Provide the (X, Y) coordinate of the cell's center where the given text is located.  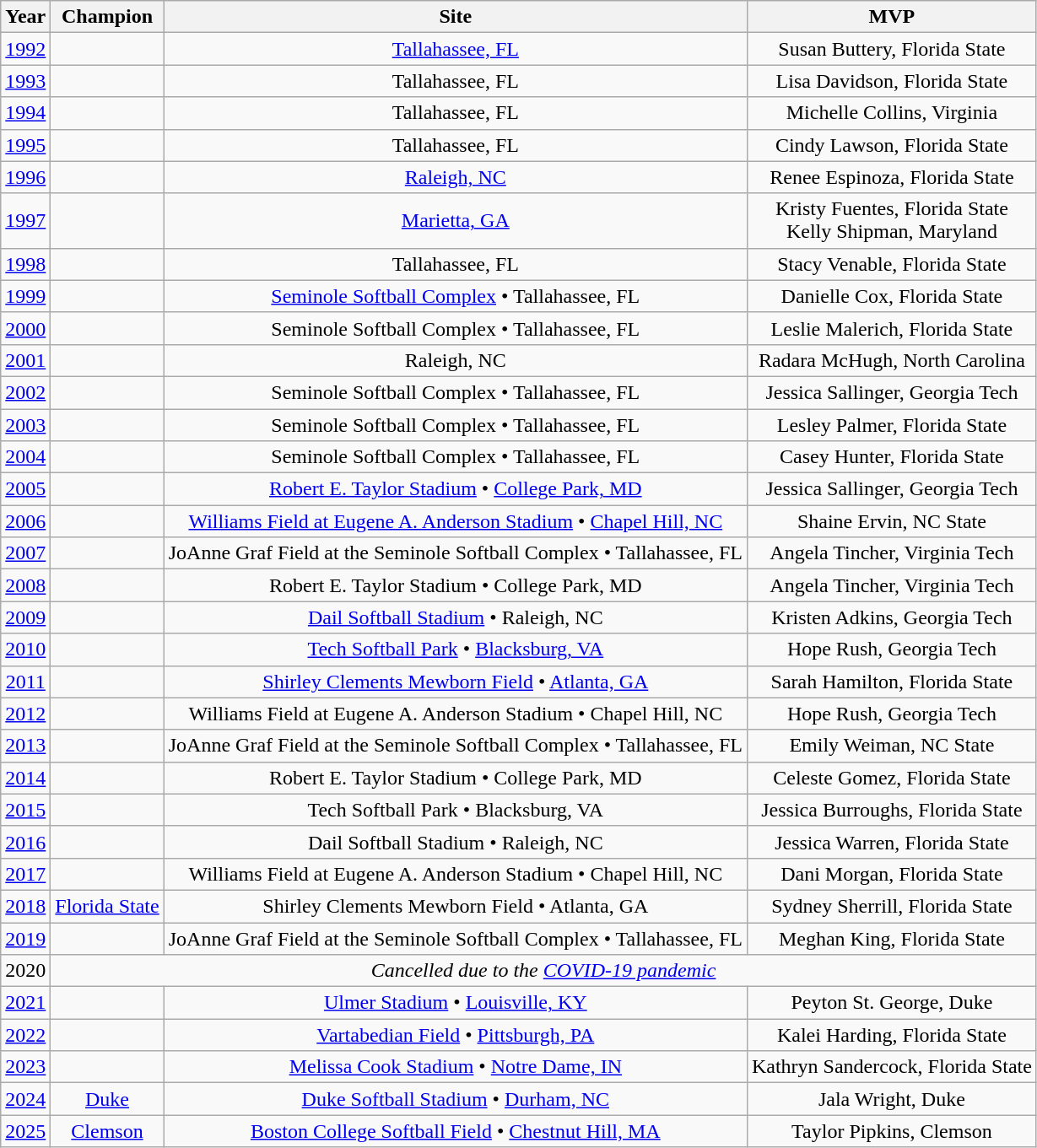
1993 (25, 81)
2013 (25, 746)
Danielle Cox, Florida State (891, 296)
MVP (891, 17)
2011 (25, 682)
Ulmer Stadium • Louisville, KY (456, 1003)
Cancelled due to the COVID-19 pandemic (543, 971)
2005 (25, 489)
1999 (25, 296)
Duke Softball Stadium • Durham, NC (456, 1099)
Stacy Venable, Florida State (891, 264)
Marietta, GA (456, 221)
Leslie Malerich, Florida State (891, 328)
Duke (107, 1099)
2023 (25, 1067)
Michelle Collins, Virginia (891, 113)
Casey Hunter, Florida State (891, 457)
2016 (25, 842)
Jala Wright, Duke (891, 1099)
Year (25, 17)
1992 (25, 49)
2024 (25, 1099)
Kalei Harding, Florida State (891, 1035)
Kristy Fuentes, Florida StateKelly Shipman, Maryland (891, 221)
1996 (25, 177)
2003 (25, 424)
Taylor Pipkins, Clemson (891, 1131)
Celeste Gomez, Florida State (891, 778)
Sydney Sherrill, Florida State (891, 906)
1995 (25, 145)
2010 (25, 649)
Renee Espinoza, Florida State (891, 177)
Champion (107, 17)
Dani Morgan, Florida State (891, 874)
Clemson (107, 1131)
Jessica Burroughs, Florida State (891, 810)
2015 (25, 810)
2020 (25, 971)
2000 (25, 328)
Lisa Davidson, Florida State (891, 81)
1998 (25, 264)
1994 (25, 113)
Kathryn Sandercock, Florida State (891, 1067)
2017 (25, 874)
2001 (25, 360)
Meghan King, Florida State (891, 939)
Florida State (107, 906)
Radara McHugh, North Carolina (891, 360)
Cindy Lawson, Florida State (891, 145)
Lesley Palmer, Florida State (891, 424)
2021 (25, 1003)
2018 (25, 906)
2002 (25, 392)
2014 (25, 778)
Kristen Adkins, Georgia Tech (891, 617)
Sarah Hamilton, Florida State (891, 682)
2009 (25, 617)
Melissa Cook Stadium • Notre Dame, IN (456, 1067)
2008 (25, 585)
Jessica Warren, Florida State (891, 842)
1997 (25, 221)
Boston College Softball Field • Chestnut Hill, MA (456, 1131)
Vartabedian Field • Pittsburgh, PA (456, 1035)
Shaine Ervin, NC State (891, 521)
2006 (25, 521)
2025 (25, 1131)
2022 (25, 1035)
Peyton St. George, Duke (891, 1003)
2012 (25, 714)
2004 (25, 457)
Site (456, 17)
Susan Buttery, Florida State (891, 49)
2019 (25, 939)
2007 (25, 553)
Emily Weiman, NC State (891, 746)
